Detect which cell encompasses the target text, then output its [X, Y] center coordinate. 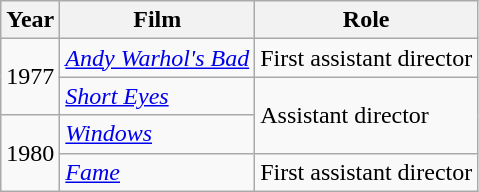
Year [30, 20]
Windows [158, 134]
Film [158, 20]
Andy Warhol's Bad [158, 58]
Assistant director [366, 115]
1977 [30, 77]
1980 [30, 153]
Short Eyes [158, 96]
Role [366, 20]
Fame [158, 172]
